Scan for the cell matching the given text and deliver its [x, y] coordinate at center. 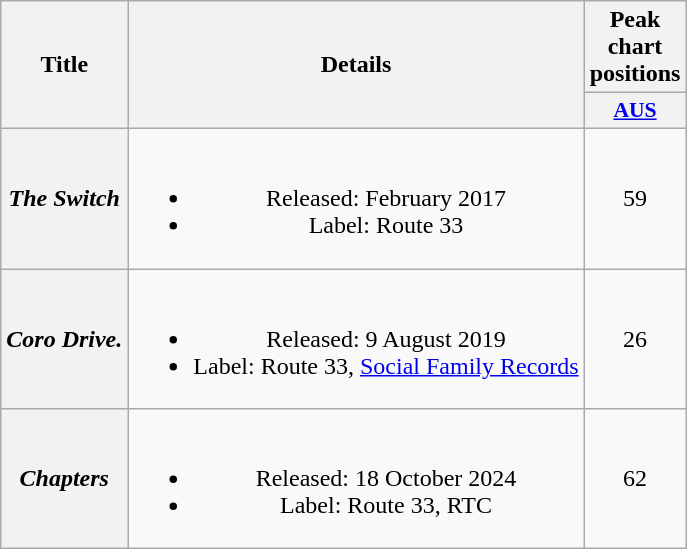
Title [64, 65]
26 [635, 338]
AUS [635, 111]
62 [635, 479]
59 [635, 198]
Released: 18 October 2024Label: Route 33, RTC [356, 479]
Chapters [64, 479]
Released: 9 August 2019Label: Route 33, Social Family Records [356, 338]
Details [356, 65]
Released: February 2017Label: Route 33 [356, 198]
Peak chart positions [635, 47]
Coro Drive. [64, 338]
The Switch [64, 198]
